Find where the given text appears and provide that cell's center as (x, y) coordinate. 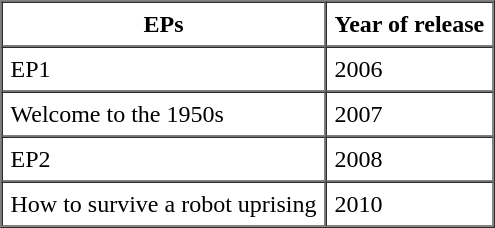
Year of release (409, 24)
2007 (409, 114)
2008 (409, 158)
EPs (164, 24)
2010 (409, 204)
Welcome to the 1950s (164, 114)
EP2 (164, 158)
2006 (409, 68)
EP1 (164, 68)
How to survive a robot uprising (164, 204)
